For the text-containing cell, return its midpoint in [X, Y] coordinate format. 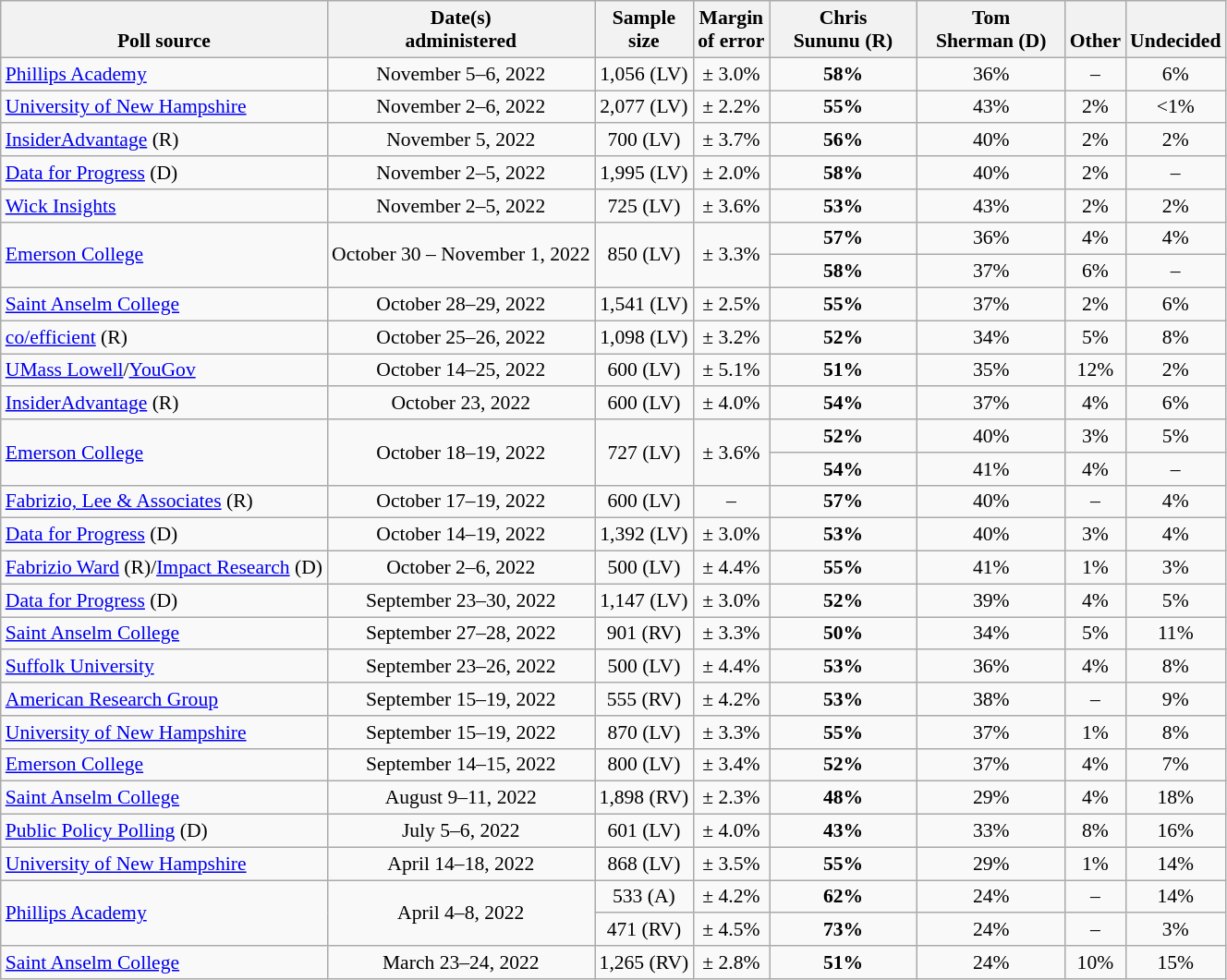
UMass Lowell/YouGov [164, 370]
TomSherman (D) [991, 30]
Suffolk University [164, 667]
16% [1175, 831]
± 2.2% [731, 107]
± 2.8% [731, 962]
1,995 (LV) [645, 173]
July 5–6, 2022 [461, 831]
1,265 (RV) [645, 962]
September 14–15, 2022 [461, 765]
1,541 (LV) [645, 305]
October 14–25, 2022 [461, 370]
± 2.0% [731, 173]
1,098 (LV) [645, 337]
Date(s)administered [461, 30]
870 (LV) [645, 732]
901 (RV) [645, 634]
± 2.3% [731, 798]
800 (LV) [645, 765]
November 5, 2022 [461, 140]
39% [991, 600]
Undecided [1175, 30]
Fabrizio, Lee & Associates (R) [164, 502]
50% [843, 634]
15% [1175, 962]
October 14–19, 2022 [461, 535]
November 2–6, 2022 [461, 107]
September 23–30, 2022 [461, 600]
868 (LV) [645, 864]
9% [1175, 699]
Samplesize [645, 30]
ChrisSununu (R) [843, 30]
April 14–18, 2022 [461, 864]
American Research Group [164, 699]
± 4.5% [731, 930]
555 (RV) [645, 699]
1,056 (LV) [645, 74]
18% [1175, 798]
12% [1096, 370]
2,077 (LV) [645, 107]
± 2.5% [731, 305]
850 (LV) [645, 255]
± 5.1% [731, 370]
October 18–19, 2022 [461, 453]
35% [991, 370]
October 2–6, 2022 [461, 568]
10% [1096, 962]
March 23–24, 2022 [461, 962]
October 23, 2022 [461, 404]
October 17–19, 2022 [461, 502]
± 3.2% [731, 337]
co/efficient (R) [164, 337]
Poll source [164, 30]
11% [1175, 634]
471 (RV) [645, 930]
Wick Insights [164, 206]
533 (A) [645, 897]
33% [991, 831]
48% [843, 798]
725 (LV) [645, 206]
October 25–26, 2022 [461, 337]
September 27–28, 2022 [461, 634]
601 (LV) [645, 831]
August 9–11, 2022 [461, 798]
April 4–8, 2022 [461, 913]
± 3.5% [731, 864]
56% [843, 140]
1,898 (RV) [645, 798]
Fabrizio Ward (R)/Impact Research (D) [164, 568]
October 28–29, 2022 [461, 305]
73% [843, 930]
Marginof error [731, 30]
1,147 (LV) [645, 600]
<1% [1175, 107]
62% [843, 897]
± 3.4% [731, 765]
7% [1175, 765]
October 30 – November 1, 2022 [461, 255]
September 23–26, 2022 [461, 667]
Public Policy Polling (D) [164, 831]
700 (LV) [645, 140]
Other [1096, 30]
1,392 (LV) [645, 535]
± 3.7% [731, 140]
November 5–6, 2022 [461, 74]
38% [991, 699]
727 (LV) [645, 453]
